Return the (x, y) coordinate for the center point of the cell that contains the specified text.  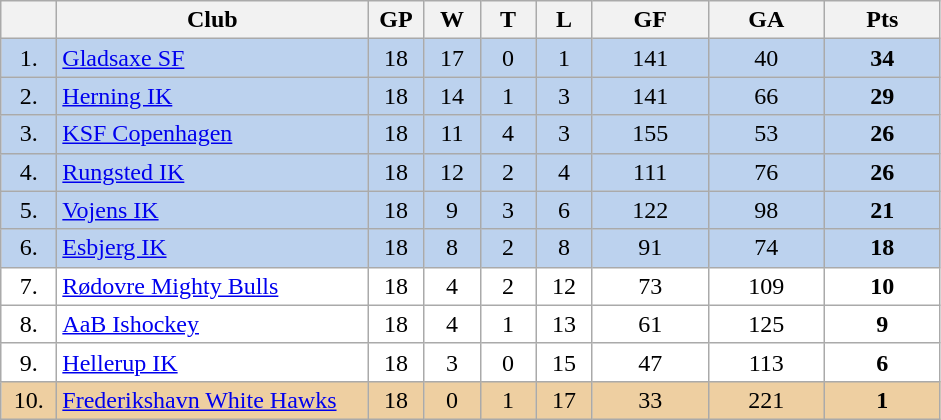
Vojens IK (212, 210)
155 (650, 134)
T (508, 20)
122 (650, 210)
AaB Ishockey (212, 324)
Club (212, 20)
Herning IK (212, 96)
66 (766, 96)
KSF Copenhagen (212, 134)
21 (882, 210)
Frederikshavn White Hawks (212, 400)
Rungsted IK (212, 172)
10 (882, 286)
Hellerup IK (212, 362)
14 (452, 96)
61 (650, 324)
33 (650, 400)
8. (29, 324)
4. (29, 172)
221 (766, 400)
11 (452, 134)
29 (882, 96)
111 (650, 172)
6. (29, 248)
10. (29, 400)
GF (650, 20)
9. (29, 362)
Gladsaxe SF (212, 58)
2. (29, 96)
47 (650, 362)
7. (29, 286)
5. (29, 210)
125 (766, 324)
40 (766, 58)
15 (564, 362)
3. (29, 134)
34 (882, 58)
113 (766, 362)
76 (766, 172)
73 (650, 286)
13 (564, 324)
53 (766, 134)
Esbjerg IK (212, 248)
W (452, 20)
GP (396, 20)
91 (650, 248)
L (564, 20)
74 (766, 248)
Pts (882, 20)
Rødovre Mighty Bulls (212, 286)
109 (766, 286)
1. (29, 58)
GA (766, 20)
98 (766, 210)
